Output the [x, y] coordinate of the center of the cell containing the given text.  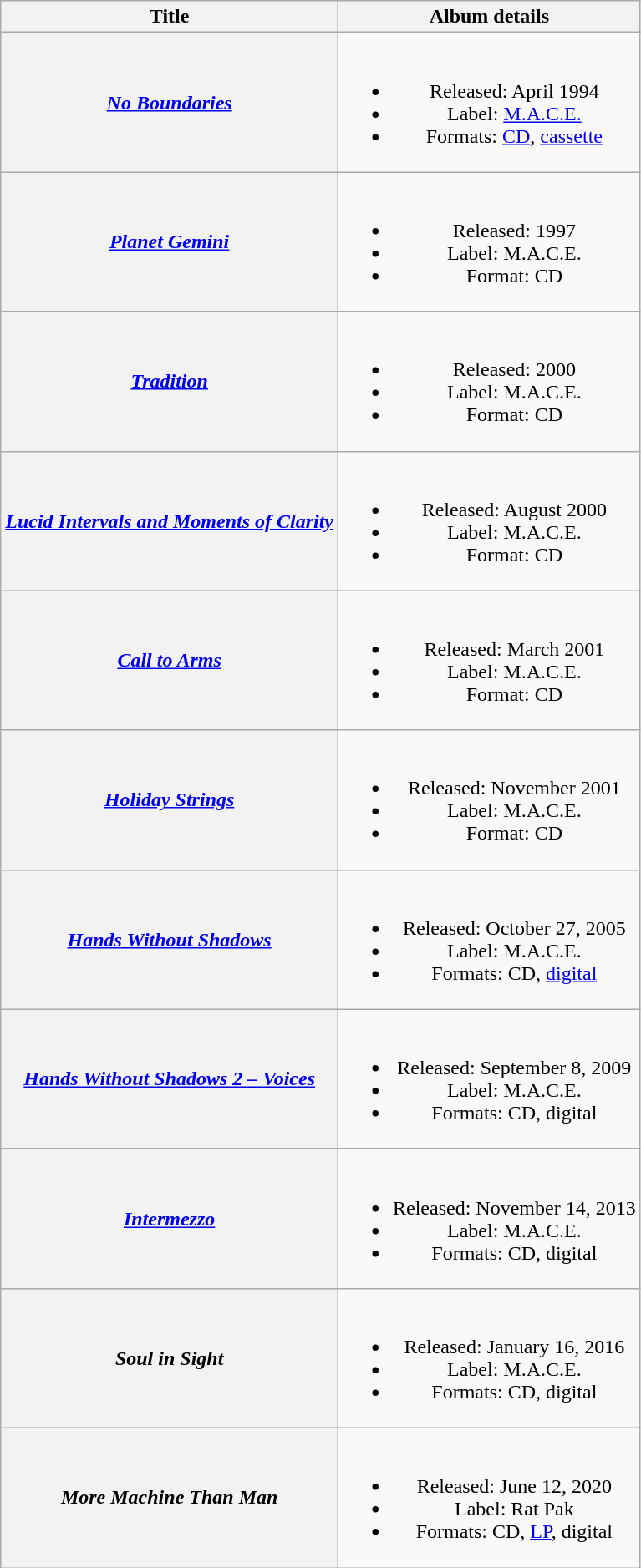
Released: April 1994Label: M.A.C.E.Formats: CD, cassette [490, 102]
More Machine Than Man [170, 1497]
Call to Arms [170, 660]
Lucid Intervals and Moments of Clarity [170, 521]
Released: 1997Label: M.A.C.E.Format: CD [490, 242]
Title [170, 17]
Tradition [170, 381]
Released: October 27, 2005Label: M.A.C.E.Formats: CD, digital [490, 939]
Released: August 2000Label: M.A.C.E.Format: CD [490, 521]
Released: March 2001Label: M.A.C.E.Format: CD [490, 660]
Album details [490, 17]
Released: January 16, 2016Label: M.A.C.E.Formats: CD, digital [490, 1358]
Hands Without Shadows 2 – Voices [170, 1079]
Hands Without Shadows [170, 939]
Intermezzo [170, 1218]
Released: 2000Label: M.A.C.E.Format: CD [490, 381]
Holiday Strings [170, 800]
No Boundaries [170, 102]
Soul in Sight [170, 1358]
Released: November 2001Label: M.A.C.E.Format: CD [490, 800]
Released: September 8, 2009Label: M.A.C.E.Formats: CD, digital [490, 1079]
Released: June 12, 2020Label: Rat PakFormats: CD, LP, digital [490, 1497]
Released: November 14, 2013Label: M.A.C.E.Formats: CD, digital [490, 1218]
Planet Gemini [170, 242]
